From the cell containing the given text, extract its center point as [x, y] coordinate. 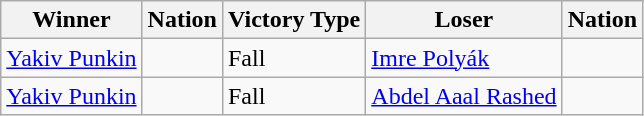
Loser [464, 20]
Victory Type [294, 20]
Imre Polyák [464, 58]
Abdel Aaal Rashed [464, 96]
Winner [72, 20]
